Return the [x, y] coordinate for the center point of the cell that contains the specified text.  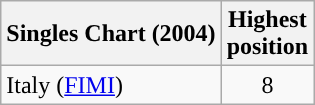
Highestposition [267, 34]
8 [267, 85]
Italy (FIMI) [111, 85]
Singles Chart (2004) [111, 34]
